Detect which cell encompasses the target text, then output its (X, Y) center coordinate. 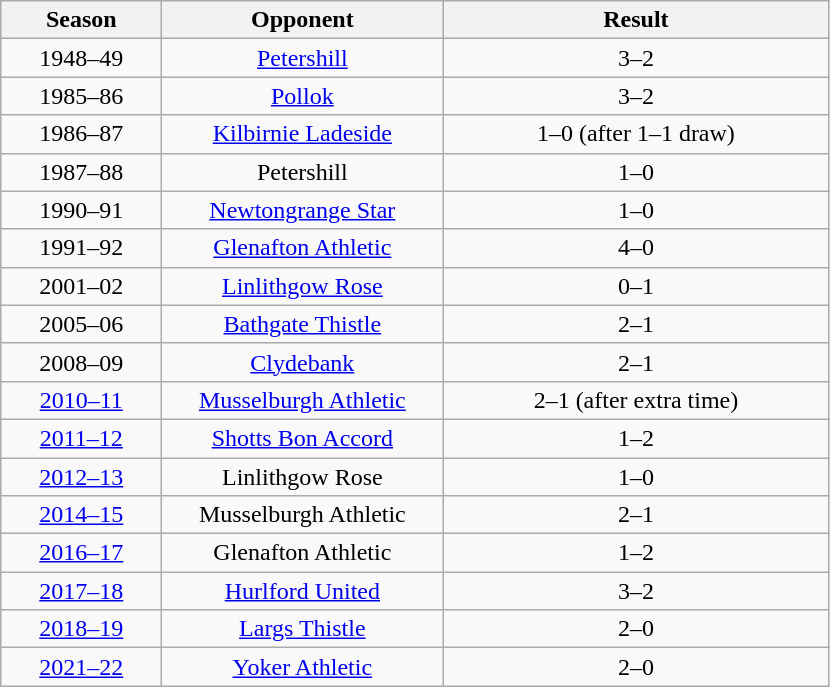
Clydebank (302, 362)
Kilbirnie Ladeside (302, 134)
1991–92 (82, 248)
0–1 (636, 286)
1948–49 (82, 58)
2017–18 (82, 591)
1987–88 (82, 172)
Hurlford United (302, 591)
Bathgate Thistle (302, 324)
2014–15 (82, 515)
1985–86 (82, 96)
2010–11 (82, 400)
2012–13 (82, 477)
2005–06 (82, 324)
Season (82, 20)
Result (636, 20)
Opponent (302, 20)
4–0 (636, 248)
2018–19 (82, 629)
2001–02 (82, 286)
1990–91 (82, 210)
Newtongrange Star (302, 210)
2008–09 (82, 362)
1986–87 (82, 134)
Largs Thistle (302, 629)
2016–17 (82, 553)
Pollok (302, 96)
2011–12 (82, 438)
Shotts Bon Accord (302, 438)
2–1 (after extra time) (636, 400)
2021–22 (82, 667)
Yoker Athletic (302, 667)
1–0 (after 1–1 draw) (636, 134)
